Detect which cell encompasses the target text, then output its (X, Y) center coordinate. 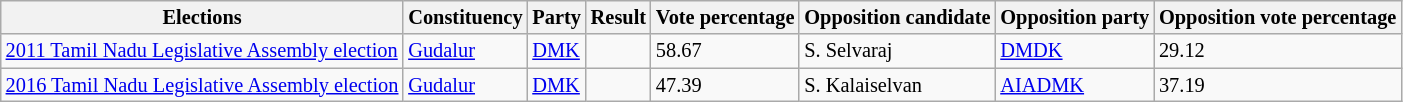
58.67 (725, 51)
Opposition vote percentage (1278, 17)
37.19 (1278, 85)
AIADMK (1074, 85)
29.12 (1278, 51)
2011 Tamil Nadu Legislative Assembly election (202, 51)
Party (556, 17)
Vote percentage (725, 17)
47.39 (725, 85)
DMDK (1074, 51)
Result (618, 17)
Opposition candidate (897, 17)
Elections (202, 17)
Opposition party (1074, 17)
Constituency (465, 17)
S. Selvaraj (897, 51)
S. Kalaiselvan (897, 85)
2016 Tamil Nadu Legislative Assembly election (202, 85)
